Pinpoint the cell where the given text exists, returning its [x, y] midpoint coordinate. 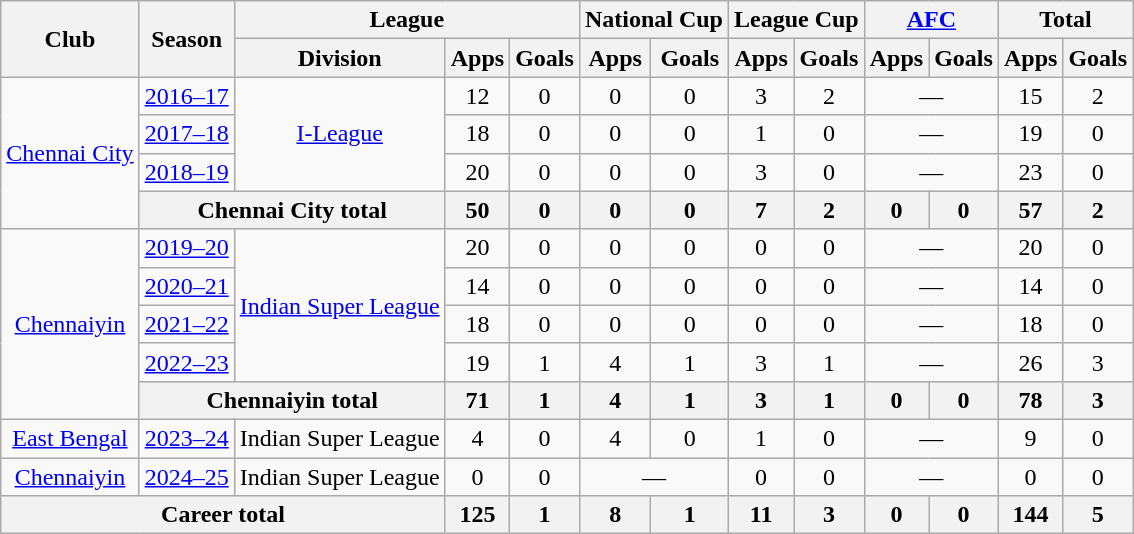
2017–18 [186, 134]
Chennai City [70, 153]
Season [186, 39]
2020–21 [186, 286]
Chennai City total [292, 210]
125 [477, 515]
Division [340, 58]
12 [477, 96]
2022–23 [186, 362]
2021–22 [186, 324]
Chennaiyin total [292, 400]
League Cup [796, 20]
7 [760, 210]
5 [1098, 515]
2016–17 [186, 96]
Club [70, 39]
23 [1030, 172]
Career total [223, 515]
League [406, 20]
2024–25 [186, 477]
15 [1030, 96]
I-League [340, 134]
9 [1030, 438]
57 [1030, 210]
Total [1065, 20]
2018–19 [186, 172]
50 [477, 210]
2023–24 [186, 438]
11 [760, 515]
78 [1030, 400]
East Bengal [70, 438]
2019–20 [186, 248]
144 [1030, 515]
AFC [931, 20]
71 [477, 400]
8 [615, 515]
National Cup [654, 20]
26 [1030, 362]
